Provide the [x, y] coordinate of the cell's center where the given text is located.  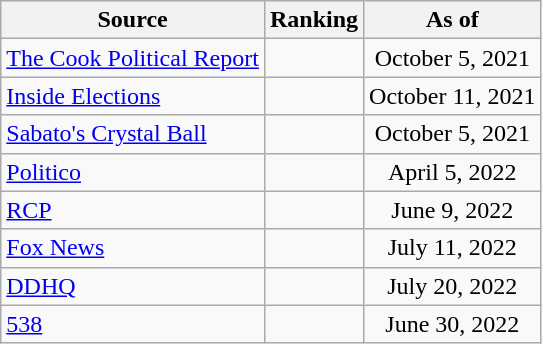
Sabato's Crystal Ball [133, 134]
July 20, 2022 [452, 286]
June 9, 2022 [452, 210]
July 11, 2022 [452, 248]
June 30, 2022 [452, 324]
Fox News [133, 248]
RCP [133, 210]
October 11, 2021 [452, 96]
April 5, 2022 [452, 172]
Inside Elections [133, 96]
The Cook Political Report [133, 58]
Source [133, 20]
Ranking [314, 20]
DDHQ [133, 286]
As of [452, 20]
Politico [133, 172]
538 [133, 324]
